For the text-containing cell, return its midpoint in (X, Y) coordinate format. 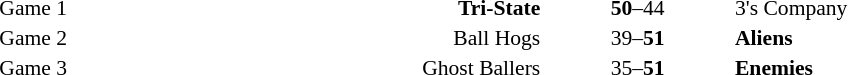
Ball Hogs (306, 38)
39–51 (638, 38)
